Capture the cell that displays the provided text and extract its (x, y) central coordinate. 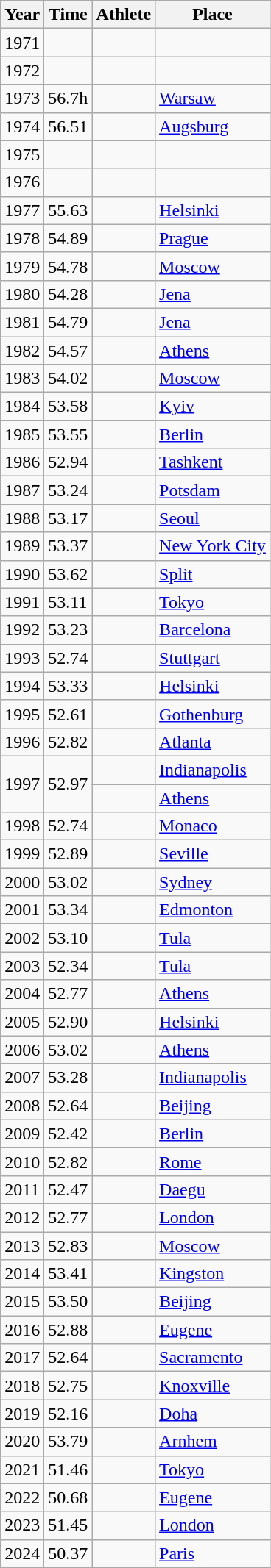
1996 (22, 742)
1973 (22, 99)
2023 (22, 1525)
1997 (22, 784)
1979 (22, 266)
51.45 (68, 1525)
53.50 (68, 1302)
1977 (22, 210)
53.24 (68, 490)
Time (68, 15)
Daegu (213, 1189)
52.61 (68, 714)
2005 (22, 1022)
2015 (22, 1302)
53.28 (68, 1078)
1985 (22, 434)
2007 (22, 1078)
2002 (22, 938)
Monaco (213, 826)
52.89 (68, 854)
2001 (22, 910)
2019 (22, 1414)
Atlanta (213, 742)
2006 (22, 1050)
Sydney (213, 882)
2012 (22, 1217)
53.55 (68, 434)
Potsdam (213, 490)
2003 (22, 966)
1978 (22, 238)
2000 (22, 882)
1994 (22, 686)
Seoul (213, 518)
Year (22, 15)
54.02 (68, 379)
Sacramento (213, 1358)
52.16 (68, 1414)
Stuttgart (213, 658)
2018 (22, 1386)
53.23 (68, 630)
1971 (22, 43)
1993 (22, 658)
52.90 (68, 1022)
53.62 (68, 574)
Barcelona (213, 630)
1995 (22, 714)
53.34 (68, 910)
2024 (22, 1553)
53.41 (68, 1274)
1983 (22, 379)
53.33 (68, 686)
52.88 (68, 1330)
52.34 (68, 966)
Rome (213, 1161)
2021 (22, 1469)
1990 (22, 574)
52.97 (68, 784)
53.37 (68, 546)
New York City (213, 546)
Edmonton (213, 910)
53.58 (68, 407)
Gothenburg (213, 714)
2010 (22, 1161)
52.47 (68, 1189)
52.42 (68, 1134)
54.79 (68, 322)
2013 (22, 1246)
52.83 (68, 1246)
56.7h (68, 99)
1999 (22, 854)
Warsaw (213, 99)
2016 (22, 1330)
1998 (22, 826)
54.78 (68, 266)
1974 (22, 126)
52.94 (68, 462)
1988 (22, 518)
2011 (22, 1189)
1992 (22, 630)
54.89 (68, 238)
50.68 (68, 1497)
Doha (213, 1414)
1984 (22, 407)
1986 (22, 462)
1976 (22, 182)
Athlete (124, 15)
Kyiv (213, 407)
52.75 (68, 1386)
1972 (22, 71)
53.17 (68, 518)
Augsburg (213, 126)
1982 (22, 351)
Seville (213, 854)
54.28 (68, 294)
2008 (22, 1106)
53.11 (68, 602)
55.63 (68, 210)
2009 (22, 1134)
2014 (22, 1274)
1987 (22, 490)
51.46 (68, 1469)
Tashkent (213, 462)
2020 (22, 1442)
Place (213, 15)
Kingston (213, 1274)
1980 (22, 294)
1989 (22, 546)
2004 (22, 994)
Knoxville (213, 1386)
1991 (22, 602)
Arnhem (213, 1442)
53.79 (68, 1442)
53.10 (68, 938)
1981 (22, 322)
1975 (22, 154)
Paris (213, 1553)
54.57 (68, 351)
2017 (22, 1358)
2022 (22, 1497)
56.51 (68, 126)
Split (213, 574)
50.37 (68, 1553)
Prague (213, 238)
